Pinpoint the cell where the given text exists, returning its (x, y) midpoint coordinate. 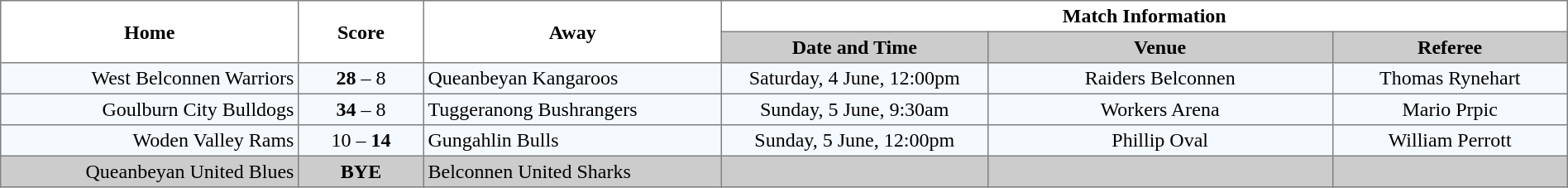
Queanbeyan Kangaroos (572, 79)
Sunday, 5 June, 12:00pm (854, 141)
28 – 8 (361, 79)
Score (361, 31)
Home (150, 31)
Woden Valley Rams (150, 141)
West Belconnen Warriors (150, 79)
Sunday, 5 June, 9:30am (854, 109)
Date and Time (854, 47)
Tuggeranong Bushrangers (572, 109)
Away (572, 31)
10 – 14 (361, 141)
Goulburn City Bulldogs (150, 109)
34 – 8 (361, 109)
Belconnen United Sharks (572, 171)
Saturday, 4 June, 12:00pm (854, 79)
William Perrott (1450, 141)
Referee (1450, 47)
Gungahlin Bulls (572, 141)
Queanbeyan United Blues (150, 171)
Venue (1159, 47)
Raiders Belconnen (1159, 79)
BYE (361, 171)
Mario Prpic (1450, 109)
Match Information (1145, 17)
Phillip Oval (1159, 141)
Thomas Rynehart (1450, 79)
Workers Arena (1159, 109)
